Detect which cell encompasses the target text, then output its [x, y] center coordinate. 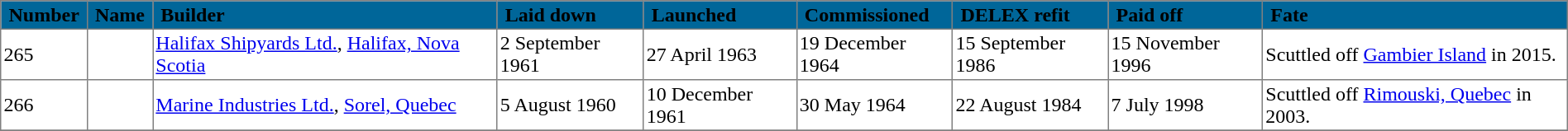
Scuttled off Gambier Island in 2015. [1416, 54]
Paid off [1186, 15]
Marine Industries Ltd., Sorel, Quebec [325, 105]
Builder [325, 15]
Scuttled off Rimouski, Quebec in 2003. [1416, 105]
Launched [719, 15]
Commissioned [875, 15]
265 [44, 54]
15 September 1986 [1030, 54]
Number [44, 15]
Halifax Shipyards Ltd., Halifax, Nova Scotia [325, 54]
2 September 1961 [571, 54]
266 [44, 105]
27 April 1963 [719, 54]
Name [119, 15]
5 August 1960 [571, 105]
30 May 1964 [875, 105]
22 August 1984 [1030, 105]
Laid down [571, 15]
10 December 1961 [719, 105]
7 July 1998 [1186, 105]
15 November 1996 [1186, 54]
DELEX refit [1030, 15]
Fate [1416, 15]
19 December 1964 [875, 54]
